Locate the cell with the specified text and output its [X, Y] center coordinate. 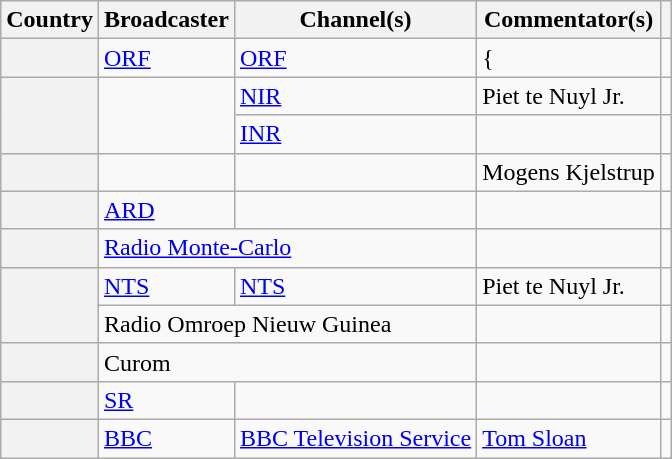
{ [569, 58]
Commentator(s) [569, 20]
ARD [166, 210]
Country [50, 20]
BBC Television Service [355, 438]
Radio Omroep Nieuw Guinea [287, 324]
Curom [287, 362]
INR [355, 134]
Tom Sloan [569, 438]
Radio Monte-Carlo [287, 248]
Mogens Kjelstrup [569, 172]
SR [166, 400]
NIR [355, 96]
Channel(s) [355, 20]
Broadcaster [166, 20]
BBC [166, 438]
